Search for the cell housing the specified text and yield its (x, y) center coordinate. 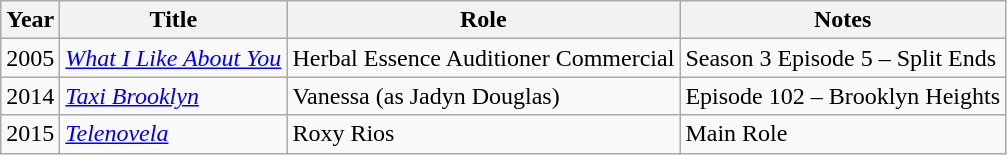
Year (30, 20)
2015 (30, 134)
2005 (30, 58)
Vanessa (as Jadyn Douglas) (484, 96)
2014 (30, 96)
Telenovela (174, 134)
Roxy Rios (484, 134)
Episode 102 – Brooklyn Heights (843, 96)
Role (484, 20)
Notes (843, 20)
What I Like About You (174, 58)
Taxi Brooklyn (174, 96)
Title (174, 20)
Main Role (843, 134)
Season 3 Episode 5 – Split Ends (843, 58)
Herbal Essence Auditioner Commercial (484, 58)
